Detect which cell encompasses the target text, then output its [X, Y] center coordinate. 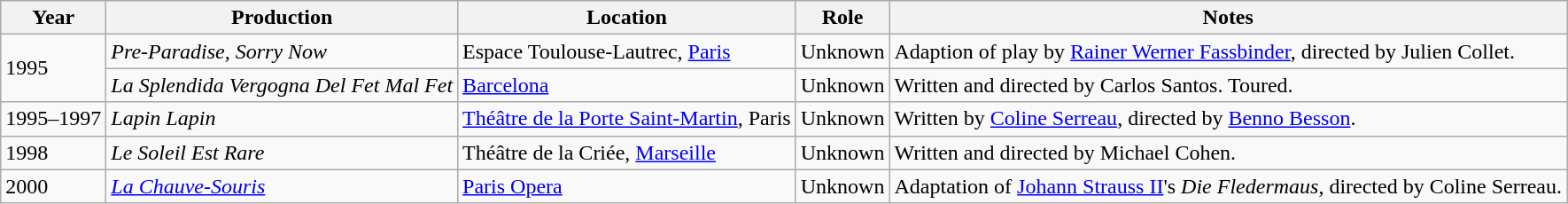
Adaptation of Johann Strauss II's Die Fledermaus, directed by Coline Serreau. [1228, 186]
Year [53, 18]
Espace Toulouse-Lautrec, Paris [627, 51]
Théâtre de la Criée, Marseille [627, 153]
Written and directed by Carlos Santos. Toured. [1228, 85]
Location [627, 18]
1995 [53, 68]
Le Soleil Est Rare [282, 153]
Written and directed by Michael Cohen. [1228, 153]
Barcelona [627, 85]
1995–1997 [53, 119]
Paris Opera [627, 186]
La Chauve-Souris [282, 186]
Role [842, 18]
Notes [1228, 18]
1998 [53, 153]
2000 [53, 186]
Pre-Paradise, Sorry Now [282, 51]
Adaption of play by Rainer Werner Fassbinder, directed by Julien Collet. [1228, 51]
Théâtre de la Porte Saint-Martin, Paris [627, 119]
Written by Coline Serreau, directed by Benno Besson. [1228, 119]
Lapin Lapin [282, 119]
Production [282, 18]
La Splendida Vergogna Del Fet Mal Fet [282, 85]
